Capture the cell that displays the provided text and extract its [x, y] central coordinate. 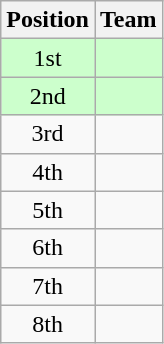
2nd [48, 96]
6th [48, 248]
Team [128, 20]
8th [48, 324]
5th [48, 210]
Position [48, 20]
7th [48, 286]
4th [48, 172]
1st [48, 58]
3rd [48, 134]
